Find where the given text appears and provide that cell's center as (X, Y) coordinate. 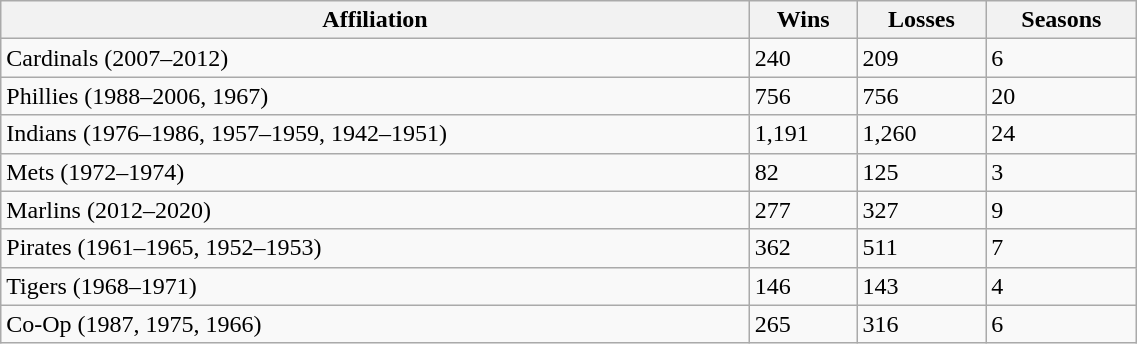
Cardinals (2007–2012) (375, 58)
Seasons (1062, 20)
Losses (922, 20)
265 (803, 324)
24 (1062, 134)
Phillies (1988–2006, 1967) (375, 96)
240 (803, 58)
3 (1062, 172)
Co-Op (1987, 1975, 1966) (375, 324)
Marlins (2012–2020) (375, 210)
20 (1062, 96)
143 (922, 286)
9 (1062, 210)
Affiliation (375, 20)
277 (803, 210)
1,191 (803, 134)
316 (922, 324)
82 (803, 172)
Tigers (1968–1971) (375, 286)
1,260 (922, 134)
209 (922, 58)
Indians (1976–1986, 1957–1959, 1942–1951) (375, 134)
Pirates (1961–1965, 1952–1953) (375, 248)
Wins (803, 20)
7 (1062, 248)
4 (1062, 286)
327 (922, 210)
362 (803, 248)
511 (922, 248)
Mets (1972–1974) (375, 172)
146 (803, 286)
125 (922, 172)
